Locate the cell with the specified text and output its [x, y] center coordinate. 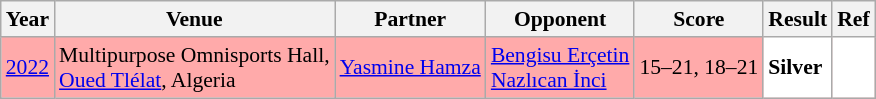
15–21, 18–21 [698, 68]
Ref [853, 19]
Year [28, 19]
Silver [798, 68]
Opponent [560, 19]
Result [798, 19]
Venue [194, 19]
Bengisu Erçetin Nazlıcan İnci [560, 68]
Partner [410, 19]
2022 [28, 68]
Multipurpose Omnisports Hall,Oued Tlélat, Algeria [194, 68]
Yasmine Hamza [410, 68]
Score [698, 19]
